Locate the cell with the specified text and output its [X, Y] center coordinate. 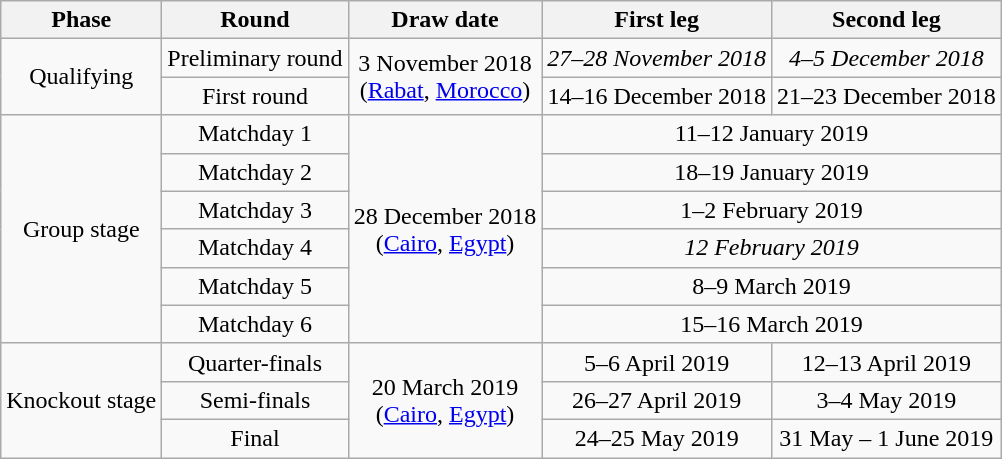
14–16 December 2018 [657, 96]
Qualifying [82, 77]
12–13 April 2019 [887, 362]
Matchday 5 [255, 286]
15–16 March 2019 [772, 324]
26–27 April 2019 [657, 400]
First leg [657, 20]
Matchday 1 [255, 134]
27–28 November 2018 [657, 58]
Round [255, 20]
Knockout stage [82, 400]
Group stage [82, 229]
11–12 January 2019 [772, 134]
Preliminary round [255, 58]
Draw date [445, 20]
3 November 2018(Rabat, Morocco) [445, 77]
Final [255, 438]
First round [255, 96]
Matchday 3 [255, 210]
3–4 May 2019 [887, 400]
20 March 2019(Cairo, Egypt) [445, 400]
4–5 December 2018 [887, 58]
Matchday 6 [255, 324]
28 December 2018(Cairo, Egypt) [445, 229]
Second leg [887, 20]
Semi-finals [255, 400]
5–6 April 2019 [657, 362]
Quarter-finals [255, 362]
Phase [82, 20]
21–23 December 2018 [887, 96]
18–19 January 2019 [772, 172]
8–9 March 2019 [772, 286]
24–25 May 2019 [657, 438]
Matchday 2 [255, 172]
31 May – 1 June 2019 [887, 438]
Matchday 4 [255, 248]
12 February 2019 [772, 248]
1–2 February 2019 [772, 210]
